Identify which cell holds the provided text, then report its (x, y) central coordinate. 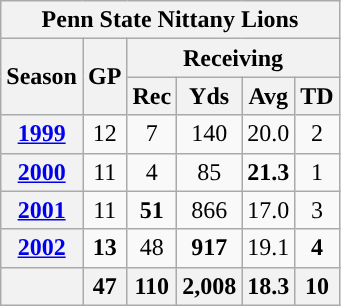
866 (210, 210)
7 (152, 134)
18.3 (268, 286)
10 (317, 286)
GP (104, 77)
21.3 (268, 172)
2001 (42, 210)
19.1 (268, 248)
Penn State Nittany Lions (170, 20)
Season (42, 77)
2000 (42, 172)
17.0 (268, 210)
2,008 (210, 286)
48 (152, 248)
85 (210, 172)
13 (104, 248)
140 (210, 134)
51 (152, 210)
3 (317, 210)
1999 (42, 134)
12 (104, 134)
1 (317, 172)
917 (210, 248)
110 (152, 286)
20.0 (268, 134)
Yds (210, 96)
Receiving (233, 58)
47 (104, 286)
2 (317, 134)
2002 (42, 248)
Rec (152, 96)
Avg (268, 96)
TD (317, 96)
